Provide the [X, Y] coordinate of the cell's center where the given text is located.  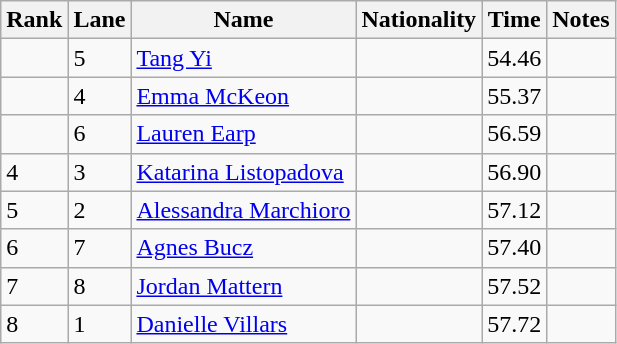
56.59 [514, 134]
Lane [100, 20]
Emma McKeon [244, 96]
2 [100, 210]
Danielle Villars [244, 324]
57.72 [514, 324]
57.12 [514, 210]
Time [514, 20]
1 [100, 324]
Name [244, 20]
Agnes Bucz [244, 248]
56.90 [514, 172]
Nationality [419, 20]
57.52 [514, 286]
57.40 [514, 248]
Lauren Earp [244, 134]
3 [100, 172]
Notes [581, 20]
Katarina Listopadova [244, 172]
Alessandra Marchioro [244, 210]
54.46 [514, 58]
Rank [34, 20]
Tang Yi [244, 58]
Jordan Mattern [244, 286]
55.37 [514, 96]
